Scan for the cell matching the given text and deliver its (x, y) coordinate at center. 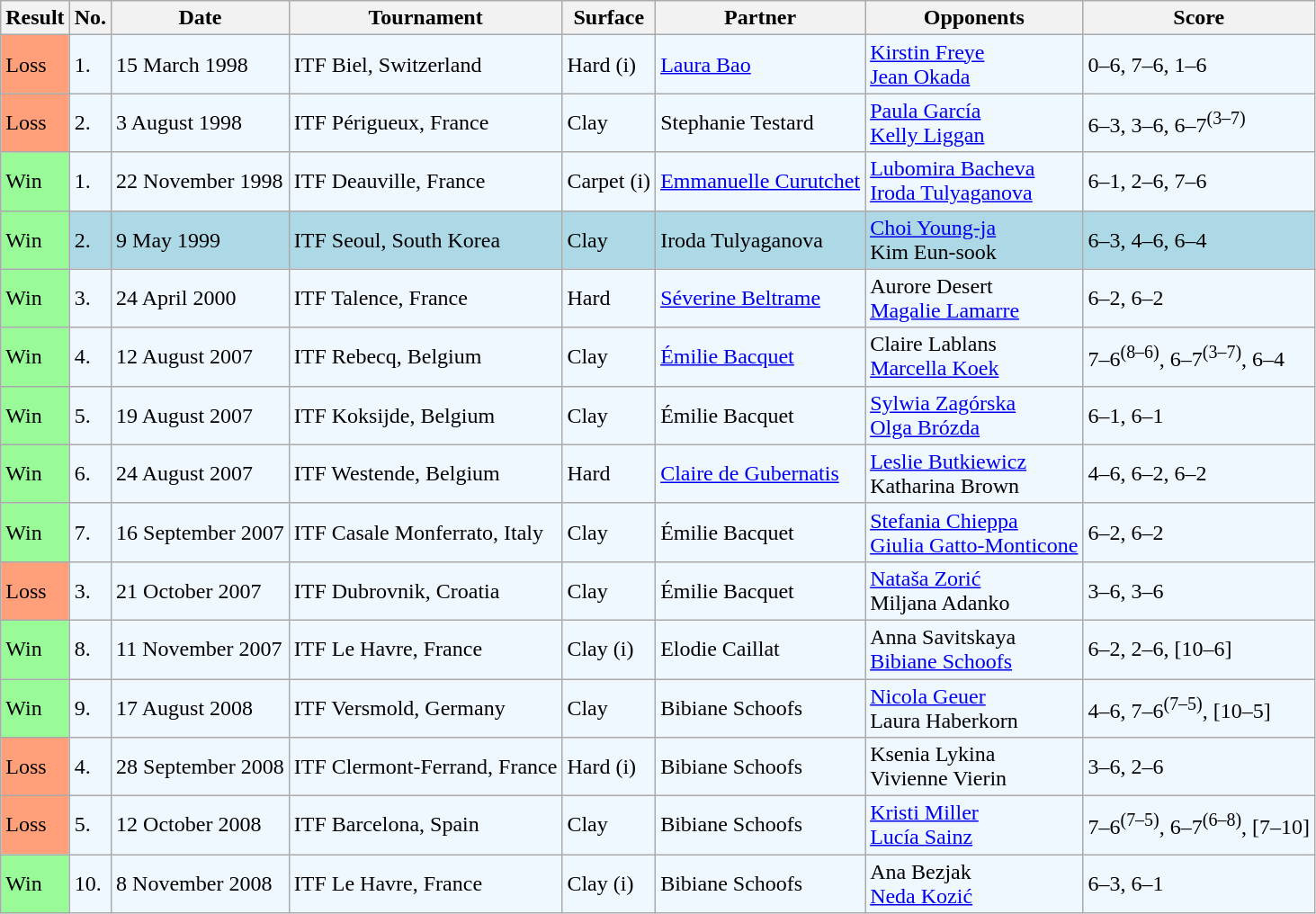
12 October 2008 (201, 826)
ITF Versmold, Germany (425, 707)
Surface (609, 18)
No. (90, 18)
Aurore Desert Magalie Lamarre (974, 299)
7. (90, 533)
Opponents (974, 18)
ITF Rebecq, Belgium (425, 356)
Séverine Beltrame (761, 299)
19 August 2007 (201, 416)
ITF Talence, France (425, 299)
24 August 2007 (201, 473)
ITF Koksijde, Belgium (425, 416)
ITF Dubrovnik, Croatia (425, 590)
Choi Young-ja Kim Eun-sook (974, 239)
3–6, 2–6 (1199, 766)
17 August 2008 (201, 707)
Laura Bao (761, 65)
ITF Seoul, South Korea (425, 239)
15 March 1998 (201, 65)
Emmanuelle Curutchet (761, 182)
6–3, 4–6, 6–4 (1199, 239)
Sylwia Zagórska Olga Brózda (974, 416)
22 November 1998 (201, 182)
ITF Deauville, France (425, 182)
Score (1199, 18)
Claire Lablans Marcella Koek (974, 356)
ITF Biel, Switzerland (425, 65)
Paula García Kelly Liggan (974, 122)
Ana Bezjak Neda Kozić (974, 883)
6–2, 2–6, [10–6] (1199, 650)
Iroda Tulyaganova (761, 239)
21 October 2007 (201, 590)
Tournament (425, 18)
Ksenia Lykina Vivienne Vierin (974, 766)
6–3, 3–6, 6–7(3–7) (1199, 122)
6–3, 6–1 (1199, 883)
8 November 2008 (201, 883)
4–6, 6–2, 6–2 (1199, 473)
Elodie Caillat (761, 650)
Claire de Gubernatis (761, 473)
Kristi Miller Lucía Sainz (974, 826)
11 November 2007 (201, 650)
Leslie Butkiewicz Katharina Brown (974, 473)
Carpet (i) (609, 182)
0–6, 7–6, 1–6 (1199, 65)
ITF Casale Monferrato, Italy (425, 533)
8. (90, 650)
Partner (761, 18)
7–6(8–6), 6–7(3–7), 6–4 (1199, 356)
ITF Périgueux, France (425, 122)
Stephanie Testard (761, 122)
Kirstin Freye Jean Okada (974, 65)
9. (90, 707)
6–1, 6–1 (1199, 416)
ITF Clermont-Ferrand, France (425, 766)
Result (35, 18)
Lubomira Bacheva Iroda Tulyaganova (974, 182)
Nicola Geuer Laura Haberkorn (974, 707)
7–6(7–5), 6–7(6–8), [7–10] (1199, 826)
12 August 2007 (201, 356)
3–6, 3–6 (1199, 590)
ITF Barcelona, Spain (425, 826)
Anna Savitskaya Bibiane Schoofs (974, 650)
28 September 2008 (201, 766)
24 April 2000 (201, 299)
ITF Westende, Belgium (425, 473)
10. (90, 883)
4–6, 7–6(7–5), [10–5] (1199, 707)
6–1, 2–6, 7–6 (1199, 182)
6. (90, 473)
16 September 2007 (201, 533)
Date (201, 18)
9 May 1999 (201, 239)
Stefania Chieppa Giulia Gatto-Monticone (974, 533)
3 August 1998 (201, 122)
Nataša Zorić Miljana Adanko (974, 590)
